From the cell containing the given text, extract its center point as [X, Y] coordinate. 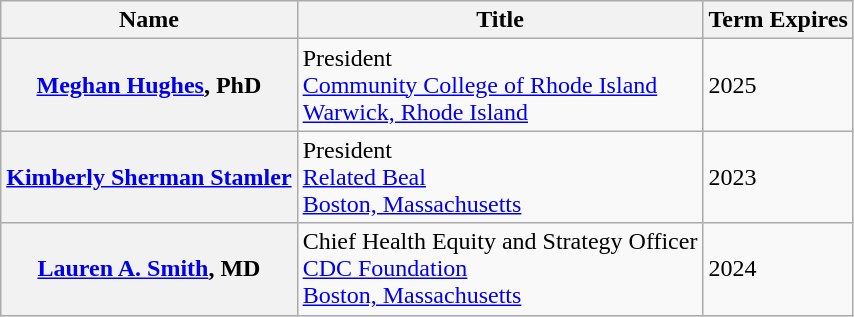
Title [500, 20]
2025 [778, 85]
Chief Health Equity and Strategy OfficerCDC FoundationBoston, Massachusetts [500, 269]
Term Expires [778, 20]
2023 [778, 177]
Lauren A. Smith, MD [149, 269]
Name [149, 20]
PresidentRelated BealBoston, Massachusetts [500, 177]
PresidentCommunity College of Rhode IslandWarwick, Rhode Island [500, 85]
2024 [778, 269]
Kimberly Sherman Stamler [149, 177]
Meghan Hughes, PhD [149, 85]
